Identify which cell holds the provided text, then report its (x, y) central coordinate. 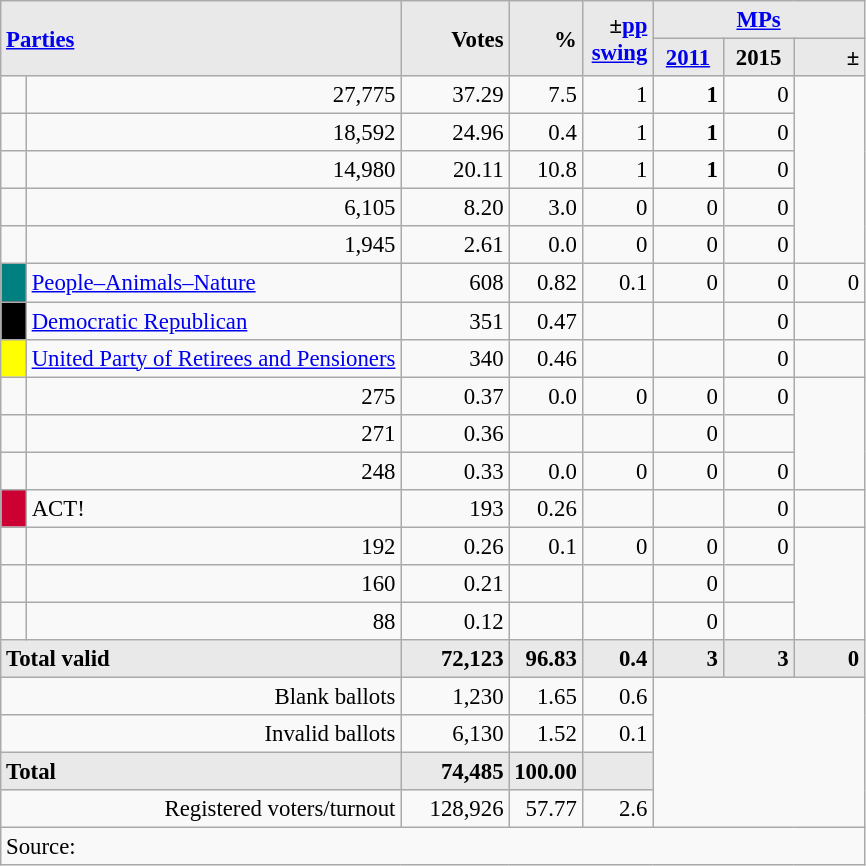
57.77 (546, 809)
± (830, 58)
18,592 (213, 133)
MPs (759, 20)
% (546, 38)
ACT! (213, 509)
7.5 (546, 95)
People–Animals–Nature (213, 283)
10.8 (546, 170)
351 (455, 321)
2011 (688, 58)
271 (213, 433)
24.96 (455, 133)
0.12 (455, 621)
275 (213, 396)
8.20 (455, 208)
Parties (201, 38)
1.52 (546, 734)
160 (213, 584)
Votes (455, 38)
Registered voters/turnout (201, 809)
2015 (758, 58)
1,945 (213, 245)
0.82 (546, 283)
Invalid ballots (201, 734)
14,980 (213, 170)
608 (455, 283)
128,926 (455, 809)
Total (201, 772)
6,105 (213, 208)
6,130 (455, 734)
Source: (433, 847)
248 (213, 471)
0.37 (455, 396)
193 (455, 509)
±pp swing (618, 38)
Blank ballots (201, 697)
1.65 (546, 697)
0.46 (546, 358)
0.21 (455, 584)
2.6 (618, 809)
Democratic Republican (213, 321)
96.83 (546, 659)
20.11 (455, 170)
0.33 (455, 471)
100.00 (546, 772)
3.0 (546, 208)
88 (213, 621)
Total valid (201, 659)
192 (213, 546)
1,230 (455, 697)
37.29 (455, 95)
2.61 (455, 245)
0.36 (455, 433)
27,775 (213, 95)
United Party of Retirees and Pensioners (213, 358)
340 (455, 358)
72,123 (455, 659)
0.47 (546, 321)
0.6 (618, 697)
74,485 (455, 772)
